Provide the [x, y] coordinate of the cell's center where the given text is located.  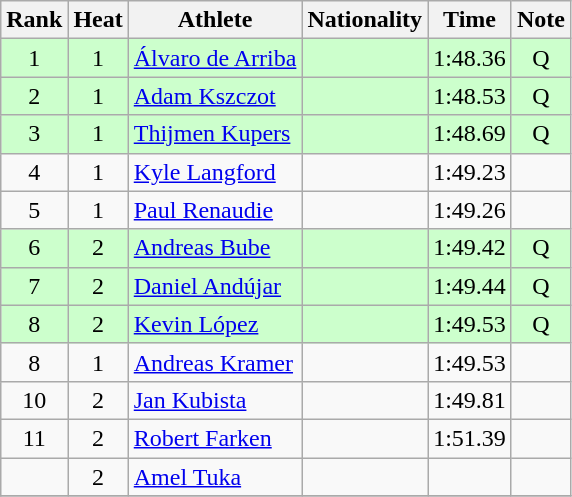
Kevin López [215, 324]
Nationality [365, 20]
Jan Kubista [215, 400]
1:48.69 [470, 134]
Rank [34, 20]
Adam Kszczot [215, 96]
Athlete [215, 20]
Andreas Kramer [215, 362]
Paul Renaudie [215, 210]
1:49.42 [470, 248]
Andreas Bube [215, 248]
5 [34, 210]
1:49.44 [470, 286]
1:49.26 [470, 210]
1:49.23 [470, 172]
10 [34, 400]
1:48.53 [470, 96]
Robert Farken [215, 438]
Daniel Andújar [215, 286]
Time [470, 20]
11 [34, 438]
Álvaro de Arriba [215, 58]
1:49.81 [470, 400]
Amel Tuka [215, 477]
4 [34, 172]
7 [34, 286]
3 [34, 134]
1:48.36 [470, 58]
1:51.39 [470, 438]
Heat [98, 20]
Thijmen Kupers [215, 134]
6 [34, 248]
Kyle Langford [215, 172]
Note [540, 20]
